Pinpoint the cell where the given text exists, returning its (X, Y) midpoint coordinate. 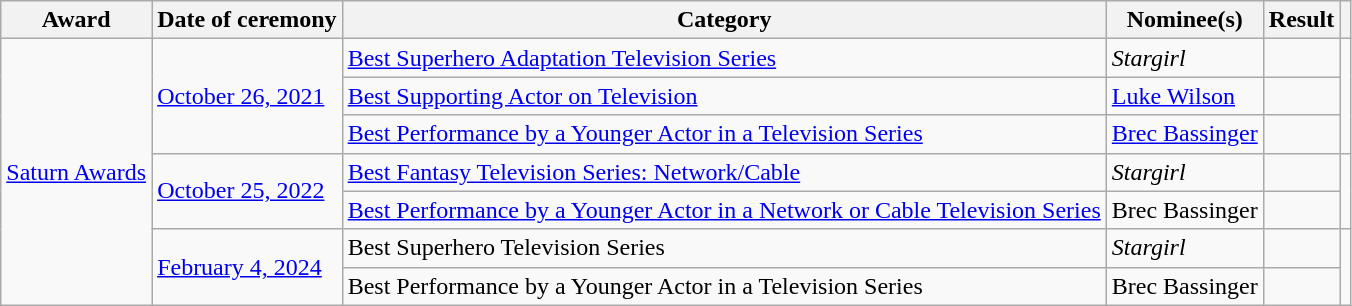
Best Fantasy Television Series: Network/Cable (724, 172)
Saturn Awards (76, 172)
Result (1301, 20)
Luke Wilson (1184, 96)
Best Superhero Television Series (724, 248)
Best Supporting Actor on Television (724, 96)
Date of ceremony (248, 20)
Award (76, 20)
October 25, 2022 (248, 191)
Best Performance by a Younger Actor in a Network or Cable Television Series (724, 210)
Nominee(s) (1184, 20)
Category (724, 20)
October 26, 2021 (248, 96)
February 4, 2024 (248, 267)
Best Superhero Adaptation Television Series (724, 58)
